Search for the cell housing the specified text and yield its (X, Y) center coordinate. 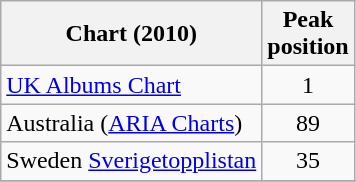
UK Albums Chart (132, 85)
Sweden Sverigetopplistan (132, 161)
Australia (ARIA Charts) (132, 123)
Chart (2010) (132, 34)
Peakposition (308, 34)
89 (308, 123)
1 (308, 85)
35 (308, 161)
